Return (X, Y) of the center of cell containing provided text 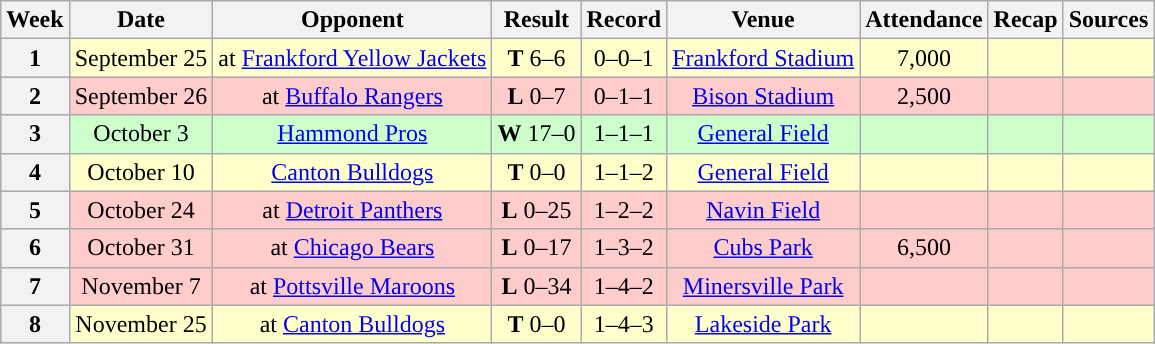
at Detroit Panthers (352, 210)
at Canton Bulldogs (352, 324)
1–1–2 (624, 172)
0–0–1 (624, 58)
Attendance (924, 20)
Record (624, 20)
1–4–3 (624, 324)
Date (141, 20)
1–2–2 (624, 210)
at Frankford Yellow Jackets (352, 58)
7 (35, 286)
Venue (764, 20)
Frankford Stadium (764, 58)
3 (35, 134)
October 24 (141, 210)
September 26 (141, 96)
1–3–2 (624, 248)
7,000 (924, 58)
November 25 (141, 324)
October 10 (141, 172)
Cubs Park (764, 248)
T 6–6 (536, 58)
L 0–25 (536, 210)
Recap (1026, 20)
L 0–7 (536, 96)
Sources (1108, 20)
8 (35, 324)
2 (35, 96)
L 0–17 (536, 248)
Result (536, 20)
W 17–0 (536, 134)
October 31 (141, 248)
Opponent (352, 20)
0–1–1 (624, 96)
5 (35, 210)
Navin Field (764, 210)
Hammond Pros (352, 134)
Canton Bulldogs (352, 172)
Bison Stadium (764, 96)
1–4–2 (624, 286)
Minersville Park (764, 286)
6 (35, 248)
at Pottsville Maroons (352, 286)
L 0–34 (536, 286)
November 7 (141, 286)
October 3 (141, 134)
Week (35, 20)
at Chicago Bears (352, 248)
Lakeside Park (764, 324)
6,500 (924, 248)
2,500 (924, 96)
September 25 (141, 58)
4 (35, 172)
at Buffalo Rangers (352, 96)
1–1–1 (624, 134)
1 (35, 58)
